From the cell containing the given text, extract its center point as (x, y) coordinate. 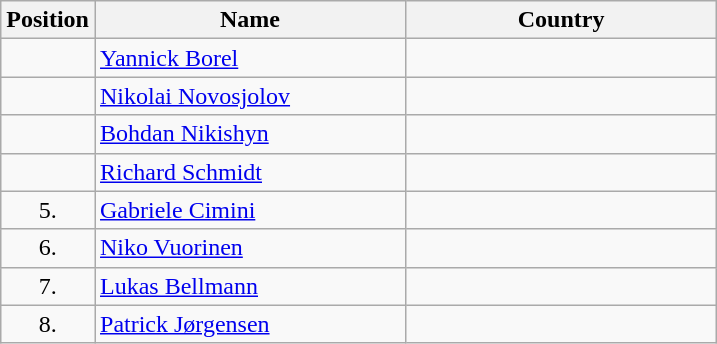
Lukas Bellmann (250, 286)
6. (48, 248)
7. (48, 286)
Nikolai Novosjolov (250, 96)
Yannick Borel (250, 58)
5. (48, 210)
Niko Vuorinen (250, 248)
Country (562, 20)
Patrick Jørgensen (250, 324)
Bohdan Nikishyn (250, 134)
Name (250, 20)
Gabriele Cimini (250, 210)
Richard Schmidt (250, 172)
Position (48, 20)
8. (48, 324)
